From the cell containing the given text, extract its center point as (X, Y) coordinate. 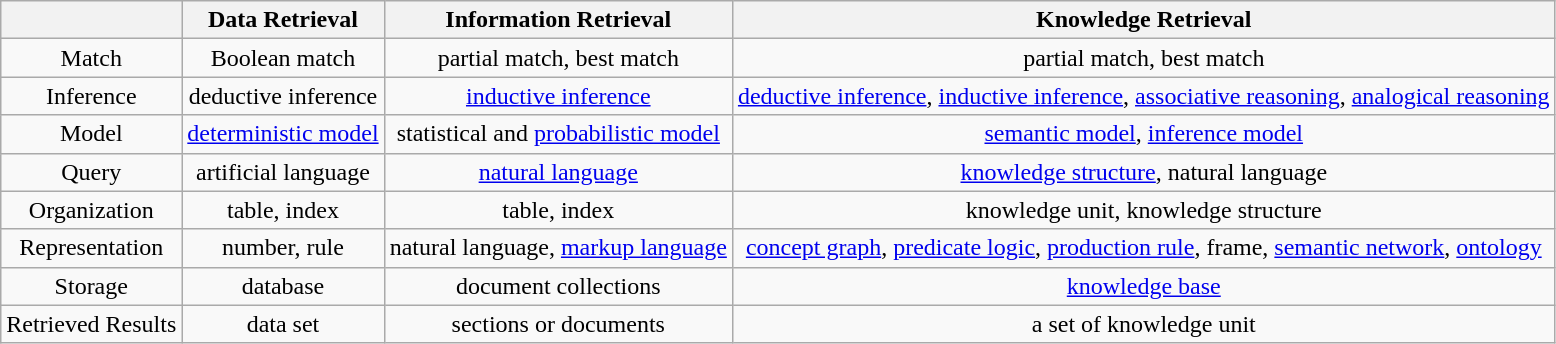
deductive inference, inductive inference, associative reasoning, analogical reasoning (1144, 96)
knowledge base (1144, 286)
Data Retrieval (283, 20)
Boolean match (283, 58)
document collections (558, 286)
natural language, markup language (558, 248)
knowledge structure, natural language (1144, 172)
Inference (92, 96)
Match (92, 58)
number, rule (283, 248)
Model (92, 134)
knowledge unit, knowledge structure (1144, 210)
artificial language (283, 172)
data set (283, 324)
Query (92, 172)
Retrieved Results (92, 324)
Representation (92, 248)
sections or documents (558, 324)
deductive inference (283, 96)
statistical and probabilistic model (558, 134)
database (283, 286)
semantic model, inference model (1144, 134)
inductive inference (558, 96)
Storage (92, 286)
deterministic model (283, 134)
concept graph, predicate logic, production rule, frame, semantic network, ontology (1144, 248)
Organization (92, 210)
Knowledge Retrieval (1144, 20)
natural language (558, 172)
a set of knowledge unit (1144, 324)
Information Retrieval (558, 20)
